Detect which cell encompasses the target text, then output its (x, y) center coordinate. 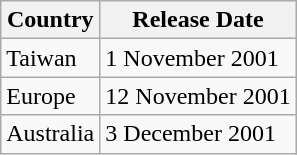
3 December 2001 (198, 134)
Taiwan (50, 58)
1 November 2001 (198, 58)
Country (50, 20)
Australia (50, 134)
Europe (50, 96)
12 November 2001 (198, 96)
Release Date (198, 20)
